Determine the (X, Y) coordinate at the center of the cell enclosing the given text.  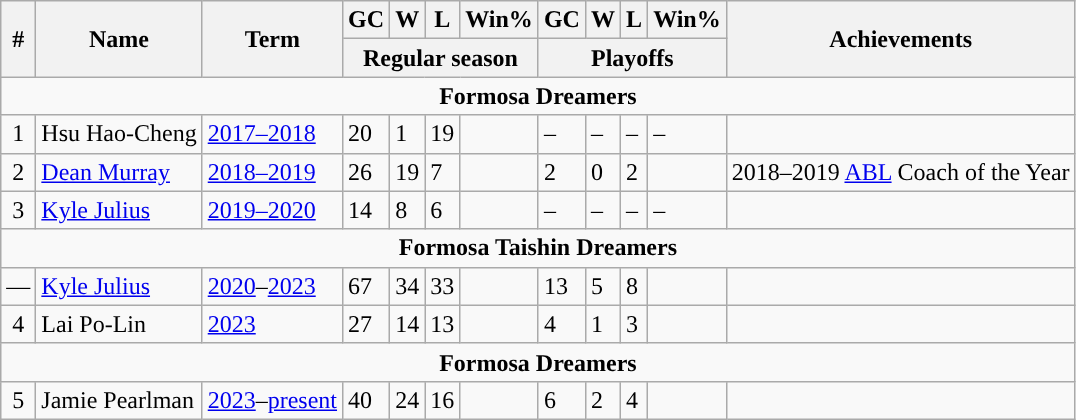
2020–2023 (272, 286)
16 (442, 400)
Jamie Pearlman (119, 400)
Achievements (900, 39)
Name (119, 39)
40 (366, 400)
Term (272, 39)
Formosa Taishin Dreamers (538, 248)
2019–2020 (272, 210)
20 (366, 134)
2017–2018 (272, 134)
Hsu Hao-Cheng (119, 134)
34 (408, 286)
Lai Po-Lin (119, 324)
2023 (272, 324)
26 (366, 172)
2018–2019 (272, 172)
— (18, 286)
7 (442, 172)
24 (408, 400)
# (18, 39)
33 (442, 286)
Playoffs (632, 58)
2018–2019 ABL Coach of the Year (900, 172)
2023–present (272, 400)
67 (366, 286)
Regular season (441, 58)
27 (366, 324)
0 (602, 172)
Dean Murray (119, 172)
